Determine the (x, y) coordinate at the center of the cell enclosing the given text.  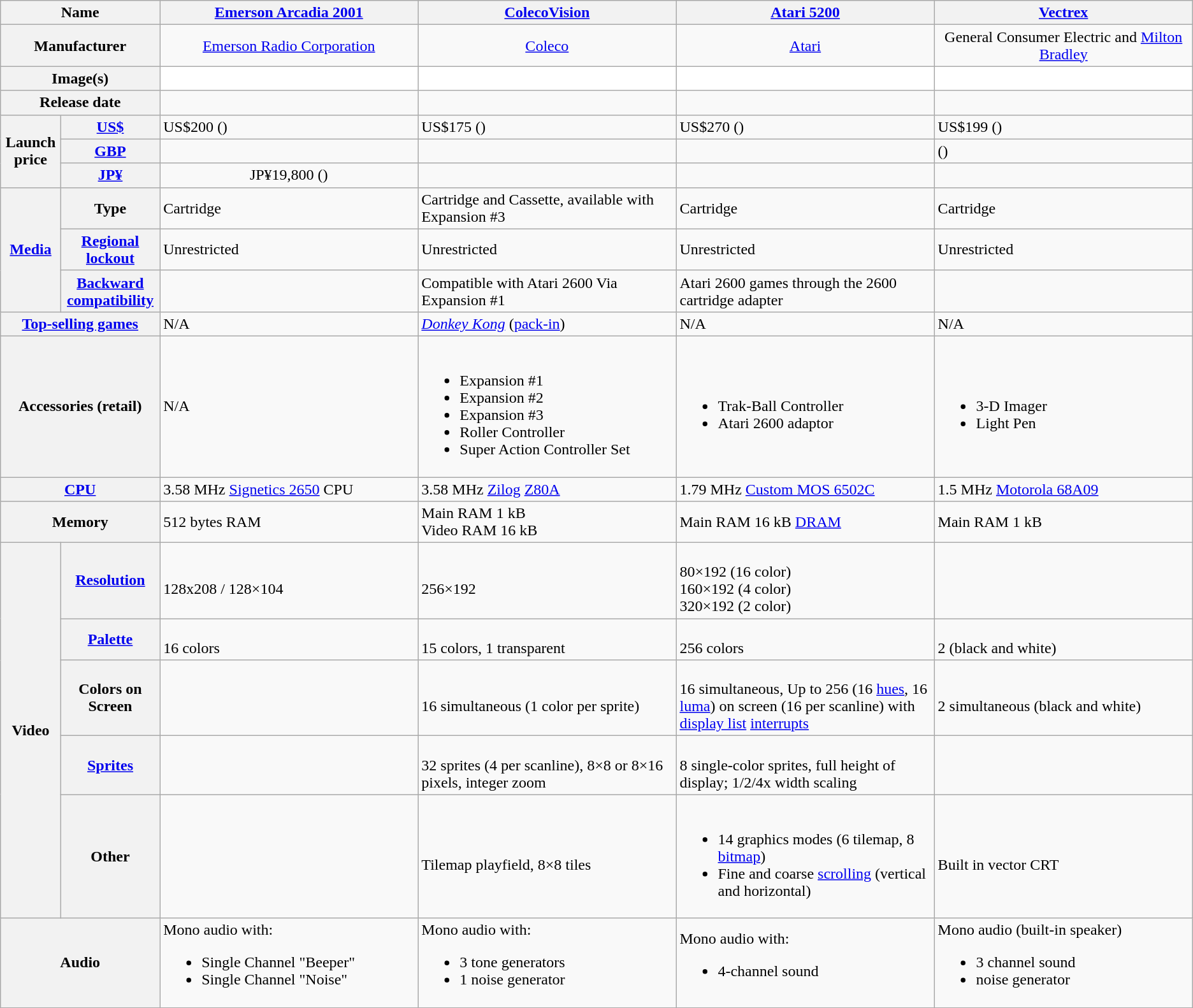
Launch price (31, 151)
16 simultaneous, Up to 256 (16 hues, 16 luma) on screen (16 per scanline) with display list interrupts (806, 698)
Manufacturer (80, 46)
Atari 2600 games through the 2600 cartridge adapter (806, 291)
Palette (110, 640)
2 (black and white) (1063, 640)
32 sprites (4 per scanline), 8×8 or 8×16 pixels, integer zoom (547, 765)
256 colors (806, 640)
512 bytes RAM (289, 522)
Video (31, 730)
US$ (110, 127)
Resolution (110, 581)
Emerson Arcadia 2001 (289, 13)
14 graphics modes (6 tilemap, 8 bitmap)Fine and coarse scrolling (vertical and horizontal) (806, 856)
1.5 MHz Motorola 68A09 (1063, 489)
Expansion #1Expansion #2Expansion #3Roller ControllerSuper Action Controller Set (547, 407)
1.79 MHz Custom MOS 6502C (806, 489)
Trak-Ball ControllerAtari 2600 adaptor (806, 407)
Audio (80, 963)
Atari (806, 46)
80×192 (16 color) 160×192 (4 color) 320×192 (2 color) (806, 581)
Main RAM 1 kB (1063, 522)
US$270 () (806, 127)
Media (31, 250)
Mono audio with:Single Channel "Beeper"Single Channel "Noise" (289, 963)
Colors on Screen (110, 698)
Mono audio with:4-channel sound (806, 963)
Main RAM 16 kB DRAM (806, 522)
Atari 5200 (806, 13)
US$175 () (547, 127)
Type (110, 208)
128x208 / 128×104 (289, 581)
JP¥19,800 () (289, 175)
() (1063, 151)
Sprites (110, 765)
JP¥ (110, 175)
Top-selling games (80, 324)
256×192 (547, 581)
GBP (110, 151)
15 colors, 1 transparent (547, 640)
Name (80, 13)
Release date (80, 103)
Mono audio with:3 tone generators1 noise generator (547, 963)
Backward compatibility (110, 291)
Emerson Radio Corporation (289, 46)
Other (110, 856)
US$200 () (289, 127)
Donkey Kong (pack-in) (547, 324)
Cartridge and Cassette, available with Expansion #3 (547, 208)
Regional lockout (110, 250)
16 simultaneous (1 color per sprite) (547, 698)
2 simultaneous (black and white) (1063, 698)
Coleco (547, 46)
General Consumer Electric and Milton Bradley (1063, 46)
Mono audio (built-in speaker)3 channel soundnoise generator (1063, 963)
Memory (80, 522)
Tilemap playfield, 8×8 tiles (547, 856)
Accessories (retail) (80, 407)
CPU (80, 489)
Image(s) (80, 78)
8 single-color sprites, full height of display; 1/2/4x width scaling (806, 765)
3.58 MHz Signetics 2650 CPU (289, 489)
Main RAM 1 kBVideo RAM 16 kB (547, 522)
3.58 MHz Zilog Z80A (547, 489)
16 colors (289, 640)
Built in vector CRT (1063, 856)
ColecoVision (547, 13)
US$199 () (1063, 127)
Compatible with Atari 2600 Via Expansion #1 (547, 291)
Vectrex (1063, 13)
3-D ImagerLight Pen (1063, 407)
